From the cell containing the given text, extract its center point as [X, Y] coordinate. 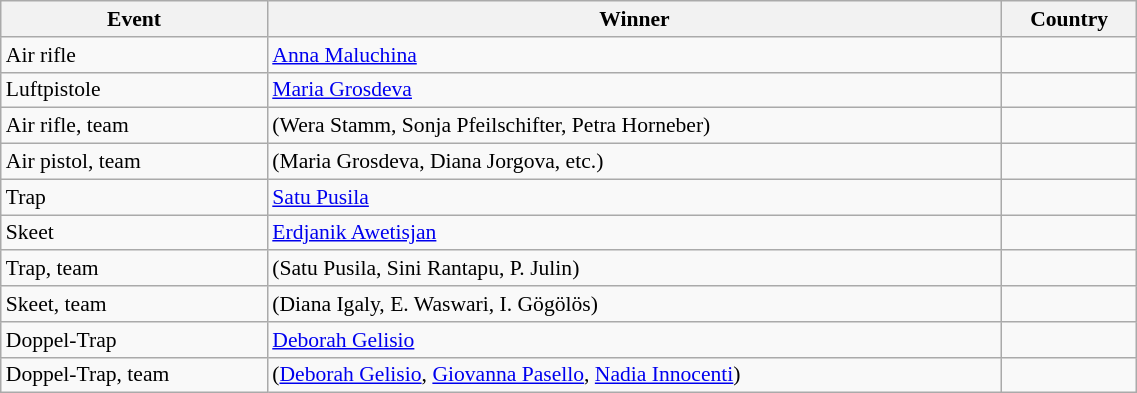
Trap [134, 197]
Satu Pusila [634, 197]
(Deborah Gelisio, Giovanna Pasello, Nadia Innocenti) [634, 375]
Air pistol, team [134, 162]
Skeet [134, 233]
(Satu Pusila, Sini Rantapu, P. Julin) [634, 269]
Air rifle [134, 55]
Event [134, 19]
(Maria Grosdeva, Diana Jorgova, etc.) [634, 162]
(Wera Stamm, Sonja Pfeilschifter, Petra Horneber) [634, 126]
Skeet, team [134, 304]
Doppel-Trap, team [134, 375]
Country [1070, 19]
(Diana Igaly, E. Waswari, I. Gögölös) [634, 304]
Air rifle, team [134, 126]
Doppel-Trap [134, 340]
Deborah Gelisio [634, 340]
Erdjanik Awetisjan [634, 233]
Anna Maluchina [634, 55]
Trap, team [134, 269]
Maria Grosdeva [634, 90]
Luftpistole [134, 90]
Winner [634, 19]
